Return the [X, Y] coordinate for the center point of the cell that contains the specified text.  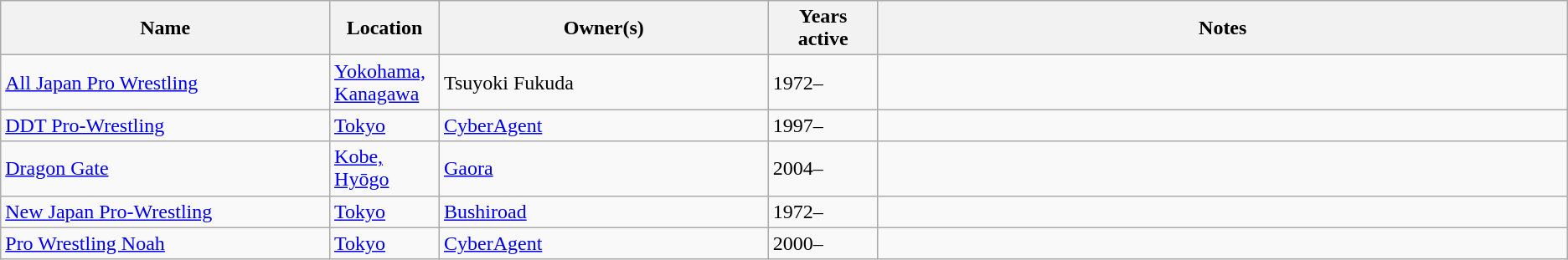
DDT Pro-Wrestling [166, 125]
Pro Wrestling Noah [166, 243]
Notes [1223, 28]
Years active [823, 28]
Owner(s) [603, 28]
New Japan Pro-Wrestling [166, 212]
Gaora [603, 169]
Name [166, 28]
Bushiroad [603, 212]
Yokohama, Kanagawa [385, 82]
Location [385, 28]
Kobe, Hyōgo [385, 169]
1997– [823, 125]
All Japan Pro Wrestling [166, 82]
Tsuyoki Fukuda [603, 82]
Dragon Gate [166, 169]
2004– [823, 169]
2000– [823, 243]
